Output the [X, Y] coordinate of the center of the cell containing the given text.  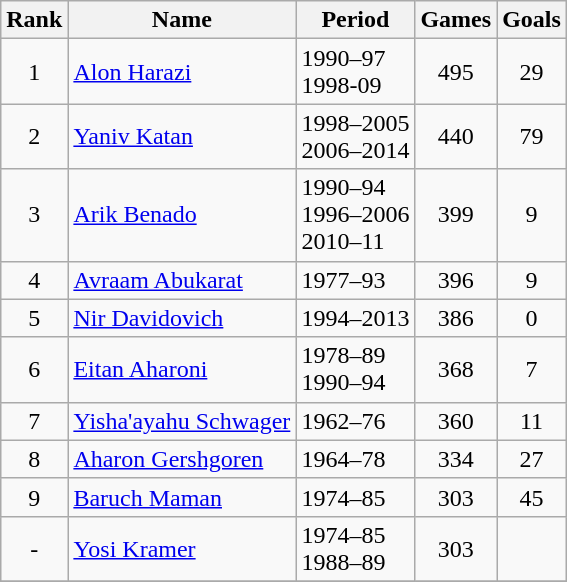
368 [456, 370]
Avraam Abukarat [182, 280]
Eitan Aharoni [182, 370]
0 [532, 318]
399 [456, 215]
Name [182, 20]
386 [456, 318]
27 [532, 459]
6 [34, 370]
- [34, 548]
8 [34, 459]
Alon Harazi [182, 72]
440 [456, 136]
Nir Davidovich [182, 318]
1998–20052006–2014 [356, 136]
Aharon Gershgoren [182, 459]
1978–891990–94 [356, 370]
Games [456, 20]
Yosi Kramer [182, 548]
2 [34, 136]
334 [456, 459]
Goals [532, 20]
1 [34, 72]
79 [532, 136]
1990–971998-09 [356, 72]
45 [532, 497]
1964–78 [356, 459]
1962–76 [356, 421]
Arik Benado [182, 215]
Period [356, 20]
Baruch Maman [182, 497]
1977–93 [356, 280]
1994–2013 [356, 318]
29 [532, 72]
360 [456, 421]
11 [532, 421]
1990–941996–20062010–11 [356, 215]
Yaniv Katan [182, 136]
1974–851988–89 [356, 548]
495 [456, 72]
Rank [34, 20]
5 [34, 318]
1974–85 [356, 497]
4 [34, 280]
396 [456, 280]
Yisha'ayahu Schwager [182, 421]
3 [34, 215]
